Capture the cell that displays the provided text and extract its [x, y] central coordinate. 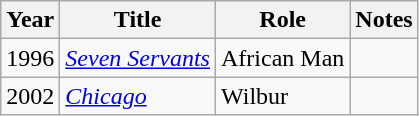
Role [282, 20]
Title [138, 20]
Wilbur [282, 96]
Year [30, 20]
2002 [30, 96]
Notes [384, 20]
Seven Servants [138, 58]
African Man [282, 58]
Chicago [138, 96]
1996 [30, 58]
